Output the (x, y) coordinate of the center of the cell containing the given text.  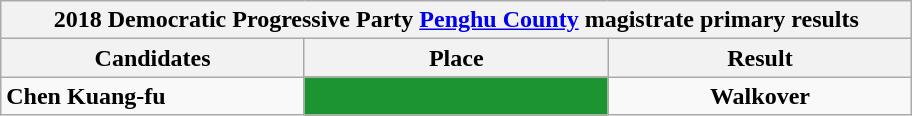
2018 Democratic Progressive Party Penghu County magistrate primary results (456, 20)
Walkover (760, 96)
Result (760, 58)
Place (456, 58)
Chen Kuang-fu (153, 96)
Candidates (153, 58)
